Determine the [X, Y] coordinate at the center of the cell enclosing the given text.  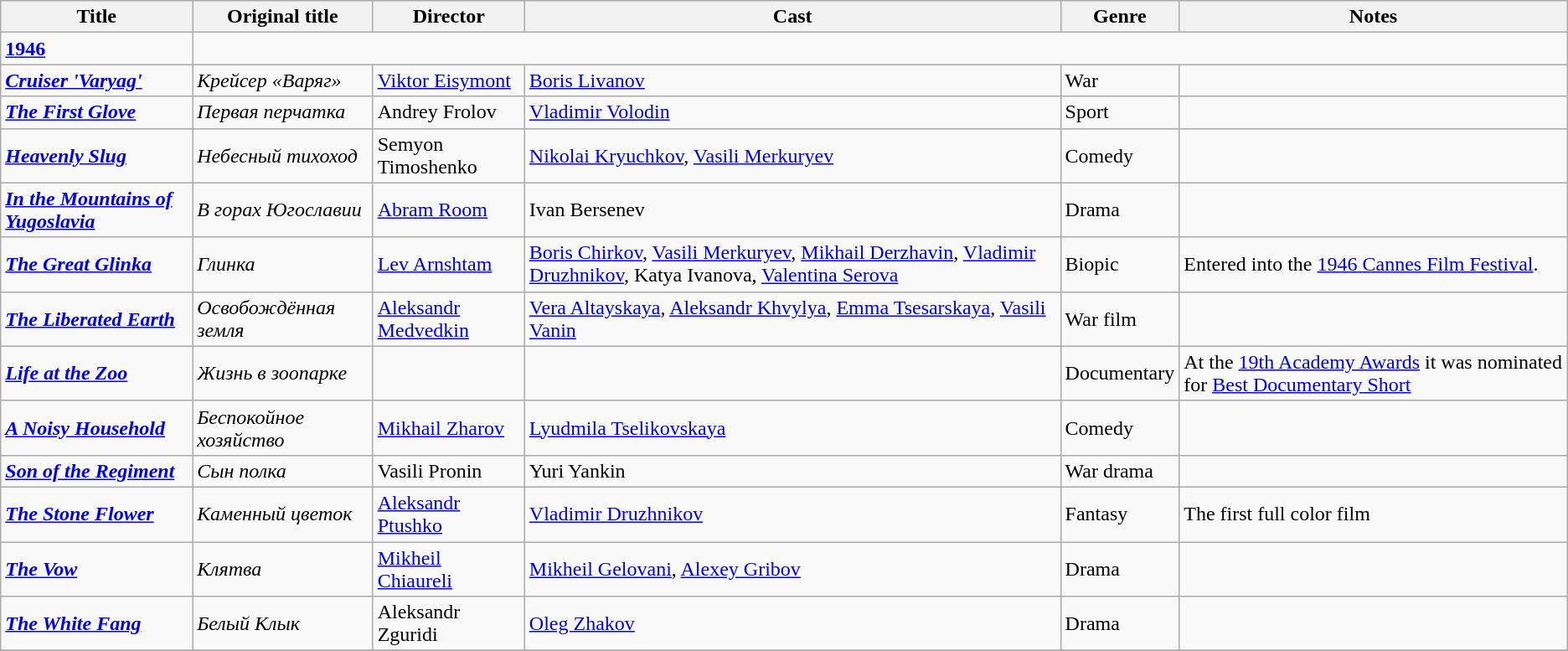
Клятва [283, 568]
War [1120, 80]
Notes [1374, 17]
Director [449, 17]
Cruiser 'Varyag' [97, 80]
Fantasy [1120, 514]
At the 19th Academy Awards it was nominated for Best Documentary Short [1374, 374]
Life at the Zoo [97, 374]
In the Mountains of Yugoslavia [97, 209]
The Great Glinka [97, 265]
Heavenly Slug [97, 156]
Беспокойное хозяйство [283, 427]
Yuri Yankin [792, 471]
Mikheil Gelovani, Alexey Gribov [792, 568]
Глинка [283, 265]
Genre [1120, 17]
Abram Room [449, 209]
Andrey Frolov [449, 112]
Vera Altayskaya, Aleksandr Khvylya, Emma Tsesarskaya, Vasili Vanin [792, 318]
Title [97, 17]
Крейсер «Варяг» [283, 80]
The Stone Flower [97, 514]
Ivan Bersenev [792, 209]
Aleksandr Zguridi [449, 623]
Original title [283, 17]
Vladimir Druzhnikov [792, 514]
Lev Arnshtam [449, 265]
The first full color film [1374, 514]
A Noisy Household [97, 427]
Каменный цветок [283, 514]
Cast [792, 17]
Lyudmila Tselikovskaya [792, 427]
Boris Chirkov, Vasili Merkuryev, Mikhail Derzhavin, Vladimir Druzhnikov, Katya Ivanova, Valentina Serova [792, 265]
Mikheil Chiaureli [449, 568]
Первая перчатка [283, 112]
В горах Югославии [283, 209]
The Liberated Earth [97, 318]
Белый Клык [283, 623]
Documentary [1120, 374]
Vasili Pronin [449, 471]
Aleksandr Medvedkin [449, 318]
Vladimir Volodin [792, 112]
The First Glove [97, 112]
Nikolai Kryuchkov, Vasili Merkuryev [792, 156]
Biopic [1120, 265]
Небесный тихоход [283, 156]
Освобождённая земля [283, 318]
Aleksandr Ptushko [449, 514]
Boris Livanov [792, 80]
Semyon Timoshenko [449, 156]
Жизнь в зоопарке [283, 374]
Entered into the 1946 Cannes Film Festival. [1374, 265]
The White Fang [97, 623]
War drama [1120, 471]
War film [1120, 318]
Sport [1120, 112]
The Vow [97, 568]
Сын полка [283, 471]
Oleg Zhakov [792, 623]
Viktor Eisymont [449, 80]
1946 [97, 49]
Son of the Regiment [97, 471]
Mikhail Zharov [449, 427]
